Return (X, Y) of the center of cell containing provided text 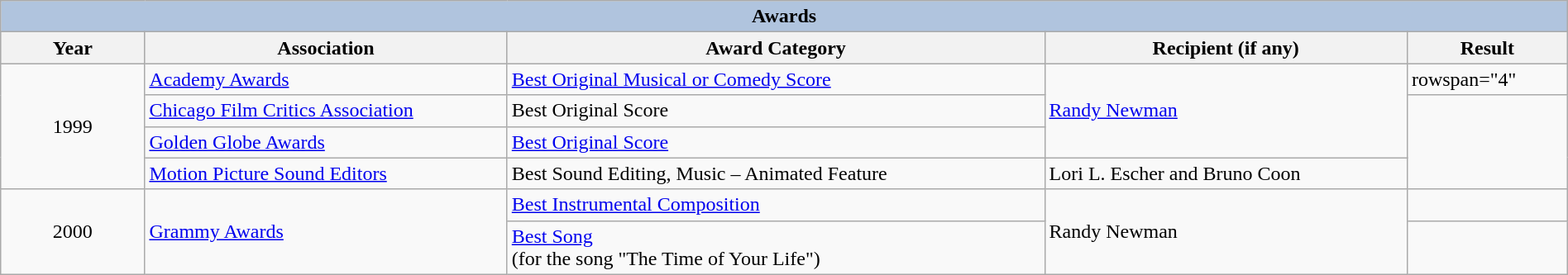
Academy Awards (326, 79)
Golden Globe Awards (326, 142)
Recipient (if any) (1226, 48)
Award Category (776, 48)
Association (326, 48)
Best Sound Editing, Music – Animated Feature (776, 173)
Motion Picture Sound Editors (326, 173)
Best Original Musical or Comedy Score (776, 79)
Best Song(for the song "The Time of Your Life") (776, 248)
Chicago Film Critics Association (326, 111)
Awards (784, 17)
Result (1487, 48)
Best Instrumental Composition (776, 205)
2000 (73, 231)
Lori L. Escher and Bruno Coon (1226, 173)
Year (73, 48)
Grammy Awards (326, 231)
1999 (73, 126)
rowspan="4" (1487, 79)
